Return (X, Y) of the center of cell containing provided text 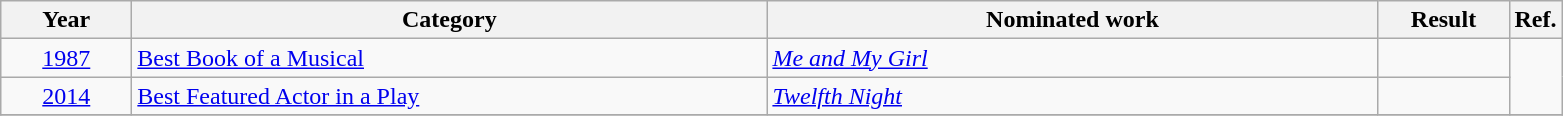
Best Book of a Musical (450, 58)
Category (450, 20)
Nominated work (1072, 20)
Me and My Girl (1072, 58)
Result (1444, 20)
Year (66, 20)
1987 (66, 58)
Ref. (1536, 20)
Best Featured Actor in a Play (450, 96)
Twelfth Night (1072, 96)
2014 (66, 96)
